Return the [X, Y] coordinate for the center point of the cell that contains the specified text.  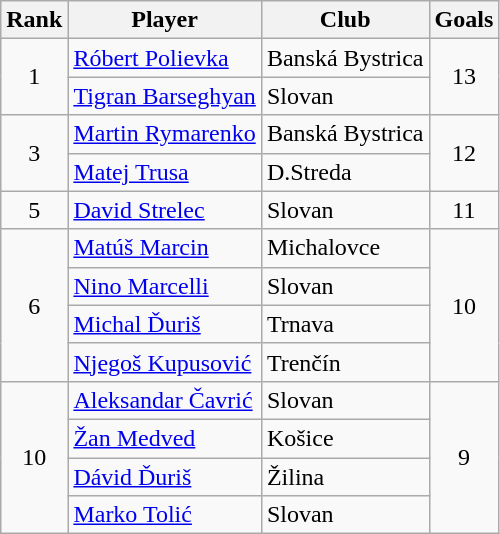
Žan Medved [165, 438]
Marko Tolić [165, 515]
Košice [345, 438]
Club [345, 20]
1 [34, 77]
11 [464, 210]
12 [464, 153]
D.Streda [345, 172]
Žilina [345, 477]
5 [34, 210]
Njegoš Kupusović [165, 362]
David Strelec [165, 210]
Martin Rymarenko [165, 134]
3 [34, 153]
Michalovce [345, 248]
Goals [464, 20]
Róbert Polievka [165, 58]
9 [464, 457]
Rank [34, 20]
Aleksandar Čavrić [165, 400]
Trenčín [345, 362]
Dávid Ďuriš [165, 477]
Matúš Marcin [165, 248]
Matej Trusa [165, 172]
6 [34, 305]
Trnava [345, 324]
Nino Marcelli [165, 286]
13 [464, 77]
Michal Ďuriš [165, 324]
Player [165, 20]
Tigran Barseghyan [165, 96]
